Provide the (X, Y) coordinate of the cell's center where the given text is located.  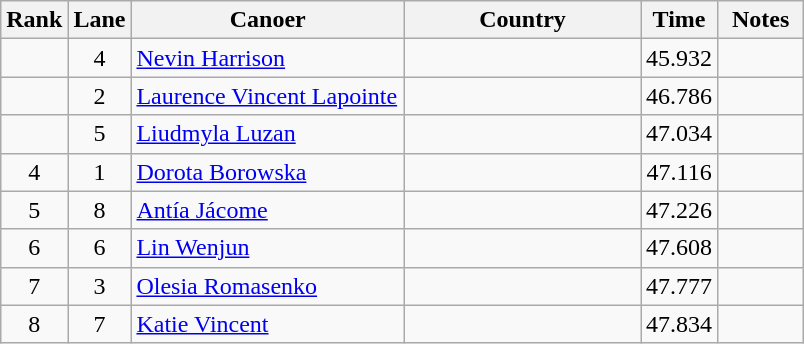
Lin Wenjun (268, 248)
Rank (34, 20)
47.608 (680, 248)
2 (100, 96)
Lane (100, 20)
Dorota Borowska (268, 172)
3 (100, 286)
47.034 (680, 134)
Laurence Vincent Lapointe (268, 96)
Olesia Romasenko (268, 286)
47.116 (680, 172)
47.777 (680, 286)
Liudmyla Luzan (268, 134)
Time (680, 20)
Canoer (268, 20)
46.786 (680, 96)
45.932 (680, 58)
Country (522, 20)
1 (100, 172)
Notes (761, 20)
Antía Jácome (268, 210)
Nevin Harrison (268, 58)
47.834 (680, 324)
Katie Vincent (268, 324)
47.226 (680, 210)
